Pinpoint the cell where the given text exists, returning its [X, Y] midpoint coordinate. 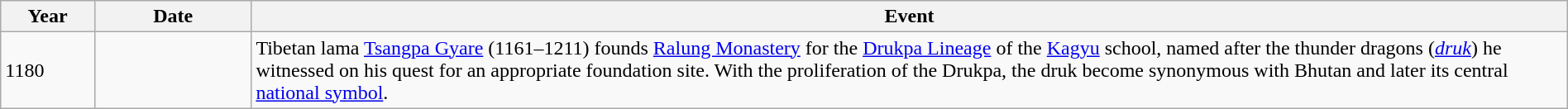
Event [910, 17]
Date [172, 17]
Year [48, 17]
1180 [48, 70]
